Find where the given text appears and provide that cell's center as [X, Y] coordinate. 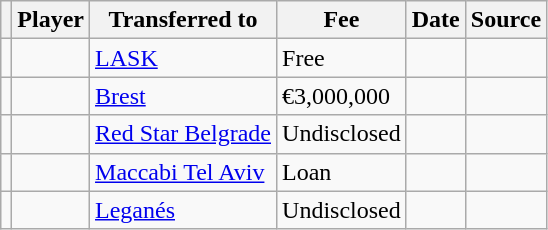
€3,000,000 [342, 96]
Source [506, 20]
Loan [342, 172]
LASK [184, 58]
Transferred to [184, 20]
Player [51, 20]
Brest [184, 96]
Date [436, 20]
Fee [342, 20]
Red Star Belgrade [184, 134]
Maccabi Tel Aviv [184, 172]
Leganés [184, 210]
Free [342, 58]
